Search for the cell housing the specified text and yield its [x, y] center coordinate. 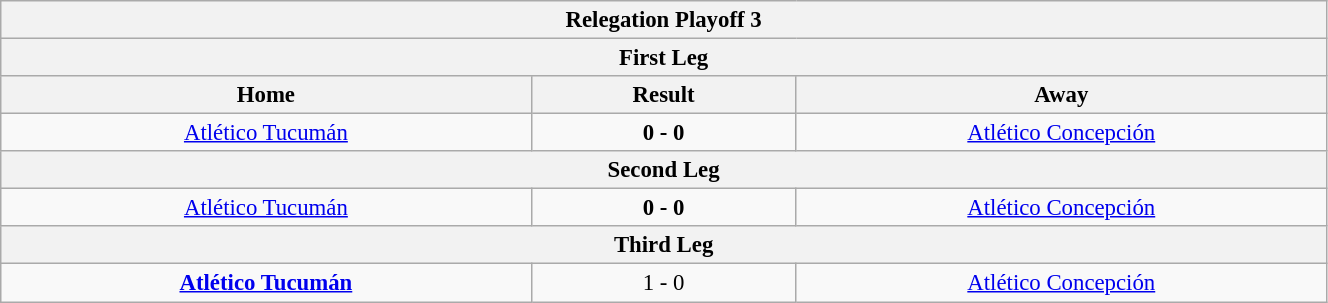
Relegation Playoff 3 [664, 20]
Away [1061, 95]
1 - 0 [664, 283]
Second Leg [664, 170]
First Leg [664, 58]
Result [664, 95]
Third Leg [664, 245]
Home [266, 95]
